Return [X, Y] of the center of cell containing provided text 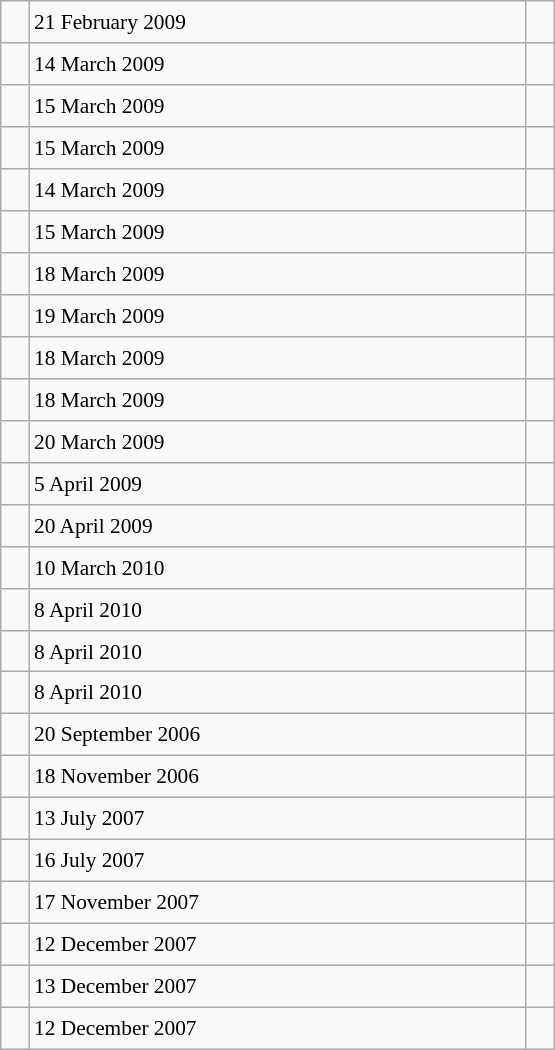
16 July 2007 [278, 861]
21 February 2009 [278, 22]
5 April 2009 [278, 483]
18 November 2006 [278, 777]
20 April 2009 [278, 525]
17 November 2007 [278, 903]
19 March 2009 [278, 316]
13 July 2007 [278, 819]
10 March 2010 [278, 567]
20 March 2009 [278, 441]
13 December 2007 [278, 986]
20 September 2006 [278, 735]
